For the text-containing cell, return its midpoint in (x, y) coordinate format. 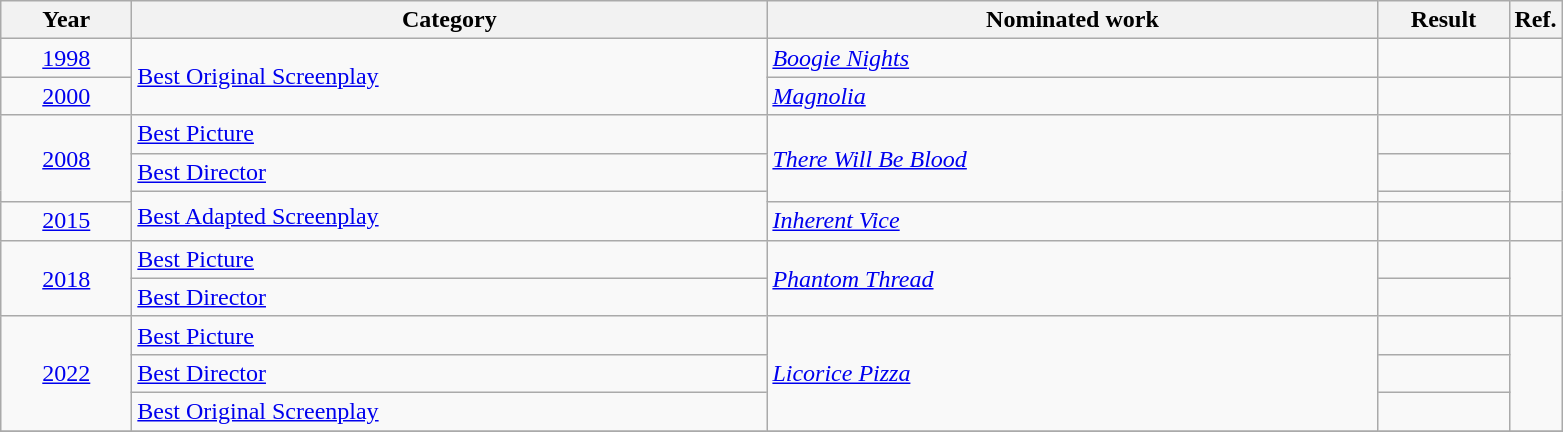
Inherent Vice (1072, 221)
Year (66, 20)
2008 (66, 158)
Ref. (1536, 20)
2022 (66, 373)
Licorice Pizza (1072, 373)
Phantom Thread (1072, 278)
Boogie Nights (1072, 58)
Best Adapted Screenplay (450, 216)
Result (1444, 20)
Category (450, 20)
There Will Be Blood (1072, 158)
2018 (66, 278)
2015 (66, 221)
2000 (66, 96)
Nominated work (1072, 20)
1998 (66, 58)
Magnolia (1072, 96)
